Provide the [x, y] coordinate of the cell's center where the given text is located.  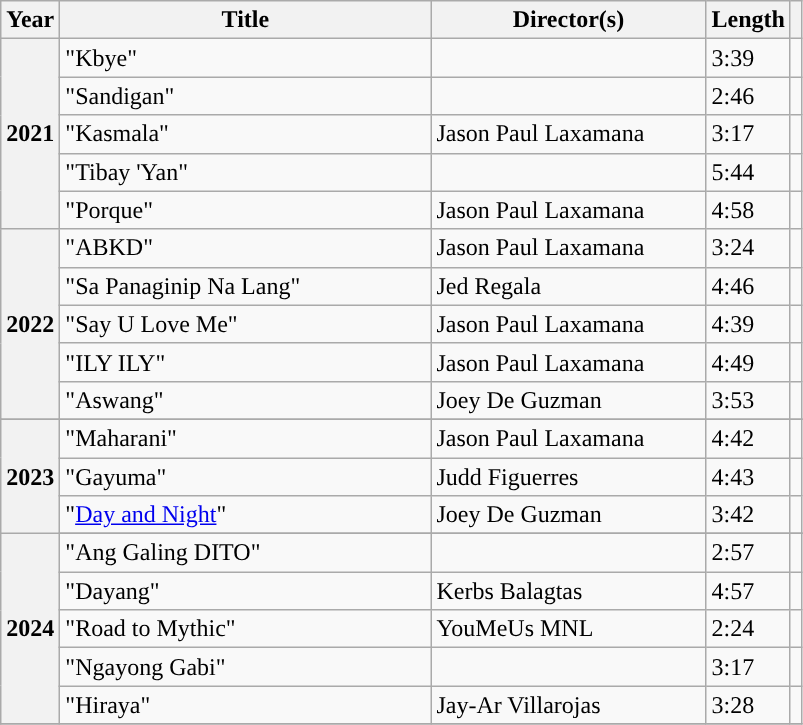
4:57 [748, 591]
2024 [30, 629]
"Ang Galing DITO" [246, 553]
Jay-Ar Villarojas [568, 705]
"Tibay 'Yan" [246, 172]
"Hiraya" [246, 705]
2023 [30, 476]
3:24 [748, 248]
Kerbs Balagtas [568, 591]
"Dayang" [246, 591]
2022 [30, 324]
Length [748, 20]
4:42 [748, 438]
"Day and Night" [246, 515]
3:42 [748, 515]
"Kbye" [246, 58]
2021 [30, 134]
4:46 [748, 286]
4:39 [748, 324]
4:43 [748, 477]
"Ngayong Gabi" [246, 667]
2:46 [748, 96]
3:53 [748, 400]
"Gayuma" [246, 477]
3:39 [748, 58]
Director(s) [568, 20]
"ABKD" [246, 248]
2:57 [748, 553]
"Sa Panaginip Na Lang" [246, 286]
"Porque" [246, 210]
"Maharani" [246, 438]
"Kasmala" [246, 134]
"Say U Love Me" [246, 324]
3:28 [748, 705]
Jed Regala [568, 286]
Judd Figuerres [568, 477]
4:58 [748, 210]
"Aswang" [246, 400]
Title [246, 20]
4:49 [748, 362]
"Sandigan" [246, 96]
"Road to Mythic" [246, 629]
"ILY ILY" [246, 362]
Year [30, 20]
YouMeUs MNL [568, 629]
2:24 [748, 629]
5:44 [748, 172]
